Find where the given text appears and provide that cell's center as [x, y] coordinate. 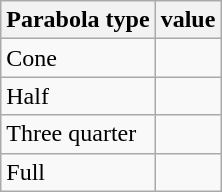
Half [78, 96]
Full [78, 172]
Three quarter [78, 134]
Parabola type [78, 20]
value [188, 20]
Cone [78, 58]
